Identify which cell holds the provided text, then report its [X, Y] central coordinate. 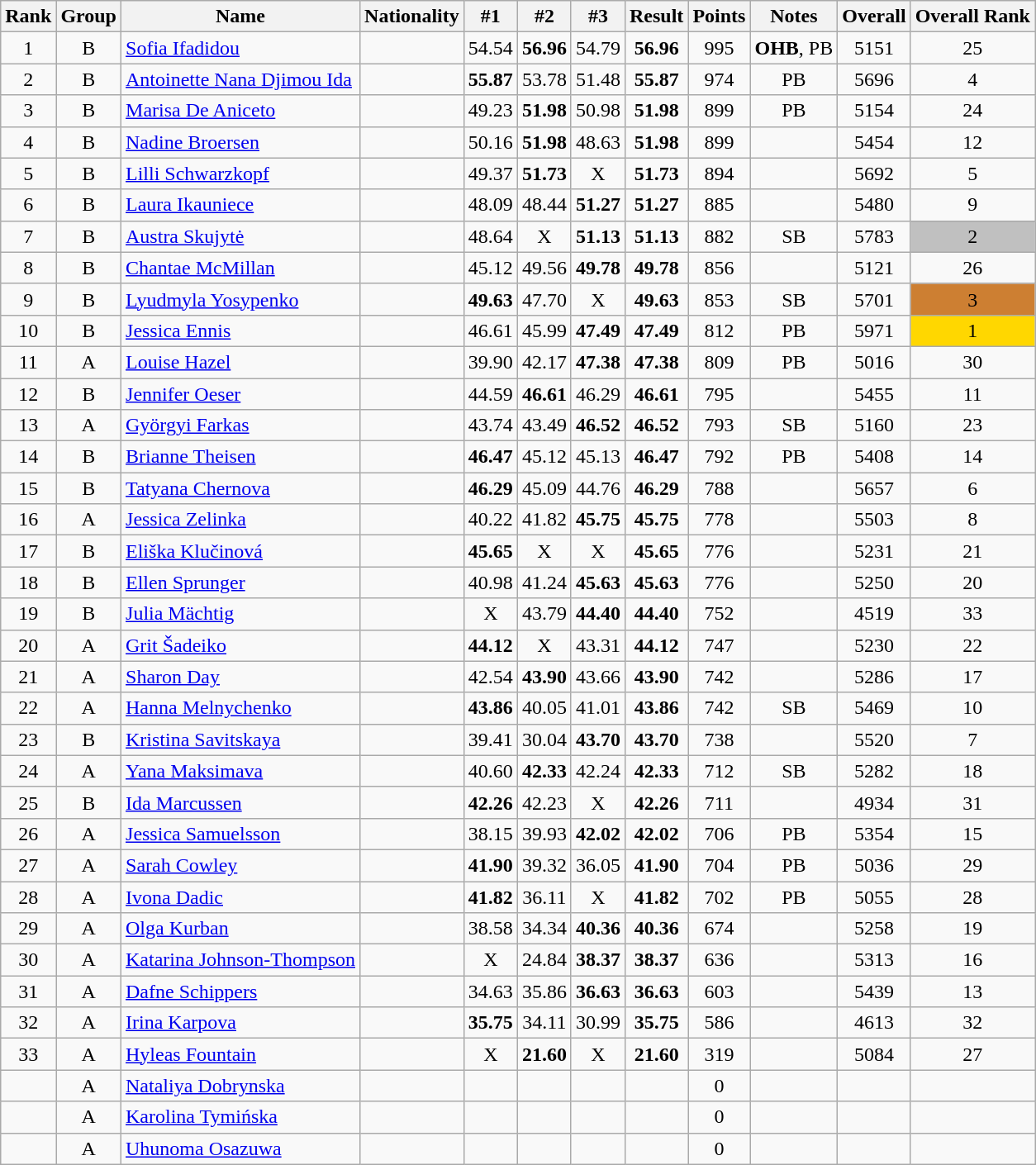
Jennifer Oeser [241, 394]
5692 [874, 174]
42.24 [598, 771]
Chantae McMillan [241, 268]
53.78 [544, 79]
882 [719, 236]
Ivona Dadic [241, 896]
54.54 [491, 48]
738 [719, 739]
Ida Marcussen [241, 802]
Ellen Sprunger [241, 582]
Overall [874, 17]
5480 [874, 205]
45.99 [544, 330]
Name [241, 17]
4519 [874, 614]
36.05 [598, 865]
5160 [874, 426]
Jessica Zelinka [241, 520]
43.31 [598, 645]
40.22 [491, 520]
Points [719, 17]
42.23 [544, 802]
5036 [874, 865]
974 [719, 79]
Yana Maksimava [241, 771]
Nadine Broersen [241, 142]
Result [656, 17]
34.11 [544, 1023]
812 [719, 330]
793 [719, 426]
5454 [874, 142]
5231 [874, 551]
5469 [874, 708]
Rank [28, 17]
45.13 [598, 457]
5151 [874, 48]
702 [719, 896]
704 [719, 865]
48.64 [491, 236]
51.48 [598, 79]
49.56 [544, 268]
894 [719, 174]
5055 [874, 896]
4613 [874, 1023]
853 [719, 299]
5084 [874, 1054]
30.99 [598, 1023]
5354 [874, 834]
40.60 [491, 771]
5313 [874, 960]
48.09 [491, 205]
OHB, PB [794, 48]
43.66 [598, 677]
42.54 [491, 677]
Hyleas Fountain [241, 1054]
795 [719, 394]
43.49 [544, 426]
48.63 [598, 142]
43.74 [491, 426]
34.34 [544, 929]
Marisa De Aniceto [241, 111]
40.98 [491, 582]
35.86 [544, 991]
49.23 [491, 111]
Julia Mächtig [241, 614]
5121 [874, 268]
5503 [874, 520]
Eliška Klučinová [241, 551]
41.01 [598, 708]
Olga Kurban [241, 929]
Györgyi Farkas [241, 426]
636 [719, 960]
Jessica Ennis [241, 330]
44.59 [491, 394]
5016 [874, 362]
5154 [874, 111]
39.32 [544, 865]
5657 [874, 488]
5971 [874, 330]
5258 [874, 929]
706 [719, 834]
Louise Hazel [241, 362]
40.05 [544, 708]
39.41 [491, 739]
Uhunoma Osazuwa [241, 1148]
5455 [874, 394]
674 [719, 929]
5230 [874, 645]
48.44 [544, 205]
30.04 [544, 739]
47.70 [544, 299]
Nationality [412, 17]
5520 [874, 739]
5250 [874, 582]
788 [719, 488]
778 [719, 520]
Sarah Cowley [241, 865]
712 [719, 771]
5282 [874, 771]
5408 [874, 457]
5701 [874, 299]
856 [719, 268]
50.98 [598, 111]
54.79 [598, 48]
Dafne Schippers [241, 991]
42.17 [544, 362]
4934 [874, 802]
24.84 [544, 960]
34.63 [491, 991]
809 [719, 362]
44.76 [598, 488]
39.93 [544, 834]
Kristina Savitskaya [241, 739]
885 [719, 205]
Katarina Johnson-Thompson [241, 960]
39.90 [491, 362]
Overall Rank [972, 17]
Tatyana Chernova [241, 488]
586 [719, 1023]
711 [719, 802]
Sharon Day [241, 677]
45.09 [544, 488]
50.16 [491, 142]
#2 [544, 17]
603 [719, 991]
49.37 [491, 174]
38.15 [491, 834]
Austra Skujytė [241, 236]
38.58 [491, 929]
Hanna Melnychenko [241, 708]
#1 [491, 17]
43.79 [544, 614]
Lilli Schwarzkopf [241, 174]
#3 [598, 17]
Grit Šadeiko [241, 645]
5439 [874, 991]
5696 [874, 79]
Irina Karpova [241, 1023]
792 [719, 457]
Brianne Theisen [241, 457]
747 [719, 645]
36.11 [544, 896]
Nataliya Dobrynska [241, 1086]
41.24 [544, 582]
Notes [794, 17]
5783 [874, 236]
752 [719, 614]
Lyudmyla Yosypenko [241, 299]
Sofia Ifadidou [241, 48]
319 [719, 1054]
Karolina Tymińska [241, 1117]
5286 [874, 677]
Jessica Samuelsson [241, 834]
Laura Ikauniece [241, 205]
Antoinette Nana Djimou Ida [241, 79]
Group [89, 17]
995 [719, 48]
